Output the [x, y] coordinate of the center of the cell containing the given text.  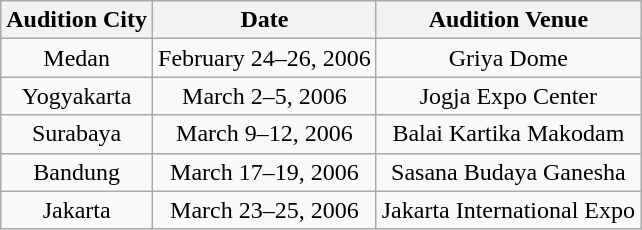
March 23–25, 2006 [265, 210]
March 2–5, 2006 [265, 96]
Griya Dome [508, 58]
Jakarta [77, 210]
Jogja Expo Center [508, 96]
Sasana Budaya Ganesha [508, 172]
March 17–19, 2006 [265, 172]
February 24–26, 2006 [265, 58]
Bandung [77, 172]
Yogyakarta [77, 96]
Audition Venue [508, 20]
March 9–12, 2006 [265, 134]
Jakarta International Expo [508, 210]
Surabaya [77, 134]
Audition City [77, 20]
Date [265, 20]
Balai Kartika Makodam [508, 134]
Medan [77, 58]
